Search for the cell housing the specified text and yield its [X, Y] center coordinate. 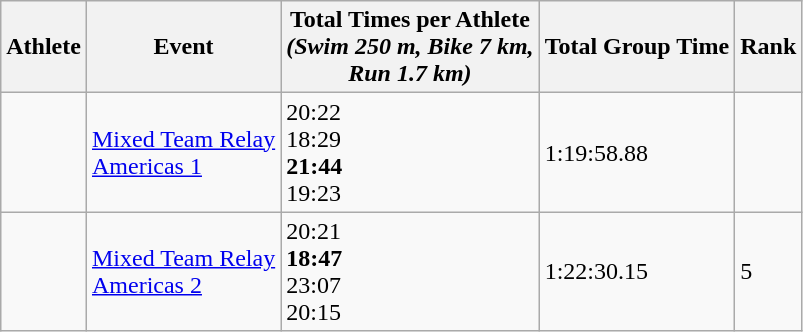
Total Group Time [637, 47]
Mixed Team Relay Americas 2 [183, 272]
Event [183, 47]
1:19:58.88 [637, 152]
Athlete [44, 47]
Total Times per Athlete (Swim 250 m, Bike 7 km, Run 1.7 km) [410, 47]
Rank [768, 47]
Mixed Team Relay Americas 1 [183, 152]
20:2218:2921:4419:23 [410, 152]
5 [768, 272]
20:2118:4723:0720:15 [410, 272]
1:22:30.15 [637, 272]
